Output the [x, y] coordinate of the center of the cell containing the given text.  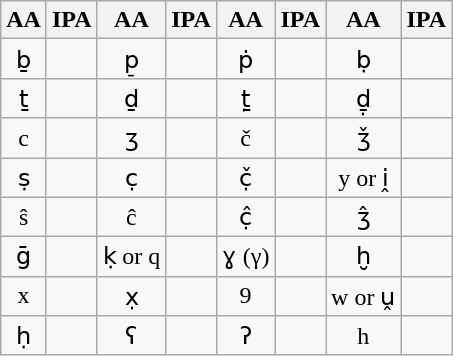
ḇ [24, 59]
ǯ [364, 138]
x̣ [132, 296]
ṯ [24, 98]
ḡ [24, 257]
p̠ [132, 59]
w or ṷ [364, 296]
ṗ [246, 59]
č̣ [246, 178]
h [364, 336]
y or i̭ [364, 178]
ĉ [132, 217]
ŝ [24, 217]
x [24, 296]
ṣ [24, 178]
ḫ [364, 257]
ʒ̂ [364, 217]
ḅ [364, 59]
ĉ̣ [246, 217]
ḳ or q [132, 257]
c̣ [132, 178]
ṯ̣ [246, 98]
9 [246, 296]
ʔ [246, 336]
ʒ [132, 138]
ḏ [132, 98]
ḏ̣ [364, 98]
c [24, 138]
ḥ [24, 336]
ʕ [132, 336]
č [246, 138]
ɣ (γ) [246, 257]
